Scan for the cell matching the given text and deliver its [X, Y] coordinate at center. 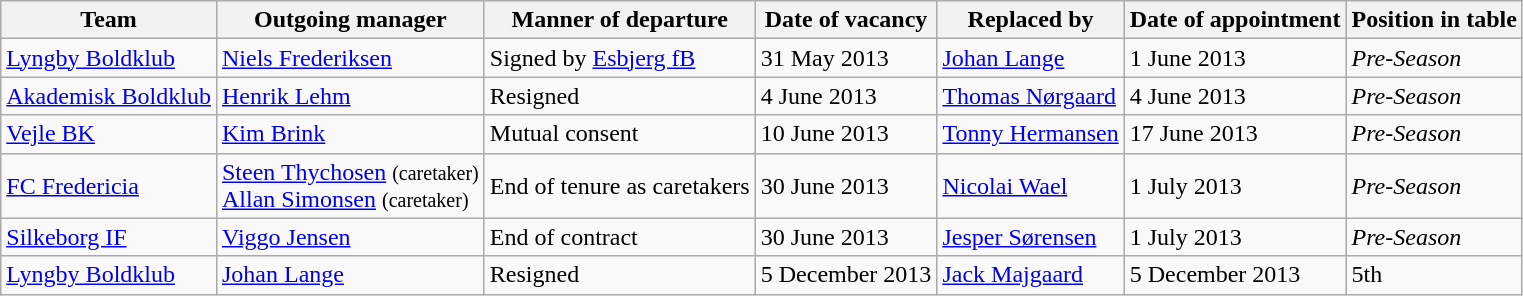
31 May 2013 [846, 58]
Tonny Hermansen [1030, 134]
Akademisk Boldklub [109, 96]
Date of vacancy [846, 20]
Vejle BK [109, 134]
Henrik Lehm [350, 96]
1 June 2013 [1235, 58]
Jesper Sørensen [1030, 237]
Replaced by [1030, 20]
End of tenure as caretakers [620, 186]
Position in table [1434, 20]
Jack Majgaard [1030, 275]
FC Fredericia [109, 186]
Date of appointment [1235, 20]
17 June 2013 [1235, 134]
Kim Brink [350, 134]
Silkeborg IF [109, 237]
Thomas Nørgaard [1030, 96]
Steen Thychosen (caretaker) Allan Simonsen (caretaker) [350, 186]
Viggo Jensen [350, 237]
5th [1434, 275]
Outgoing manager [350, 20]
End of contract [620, 237]
Mutual consent [620, 134]
10 June 2013 [846, 134]
Signed by Esbjerg fB [620, 58]
Manner of departure [620, 20]
Team [109, 20]
Nicolai Wael [1030, 186]
Niels Frederiksen [350, 58]
